Provide the [X, Y] coordinate of the cell's center where the given text is located.  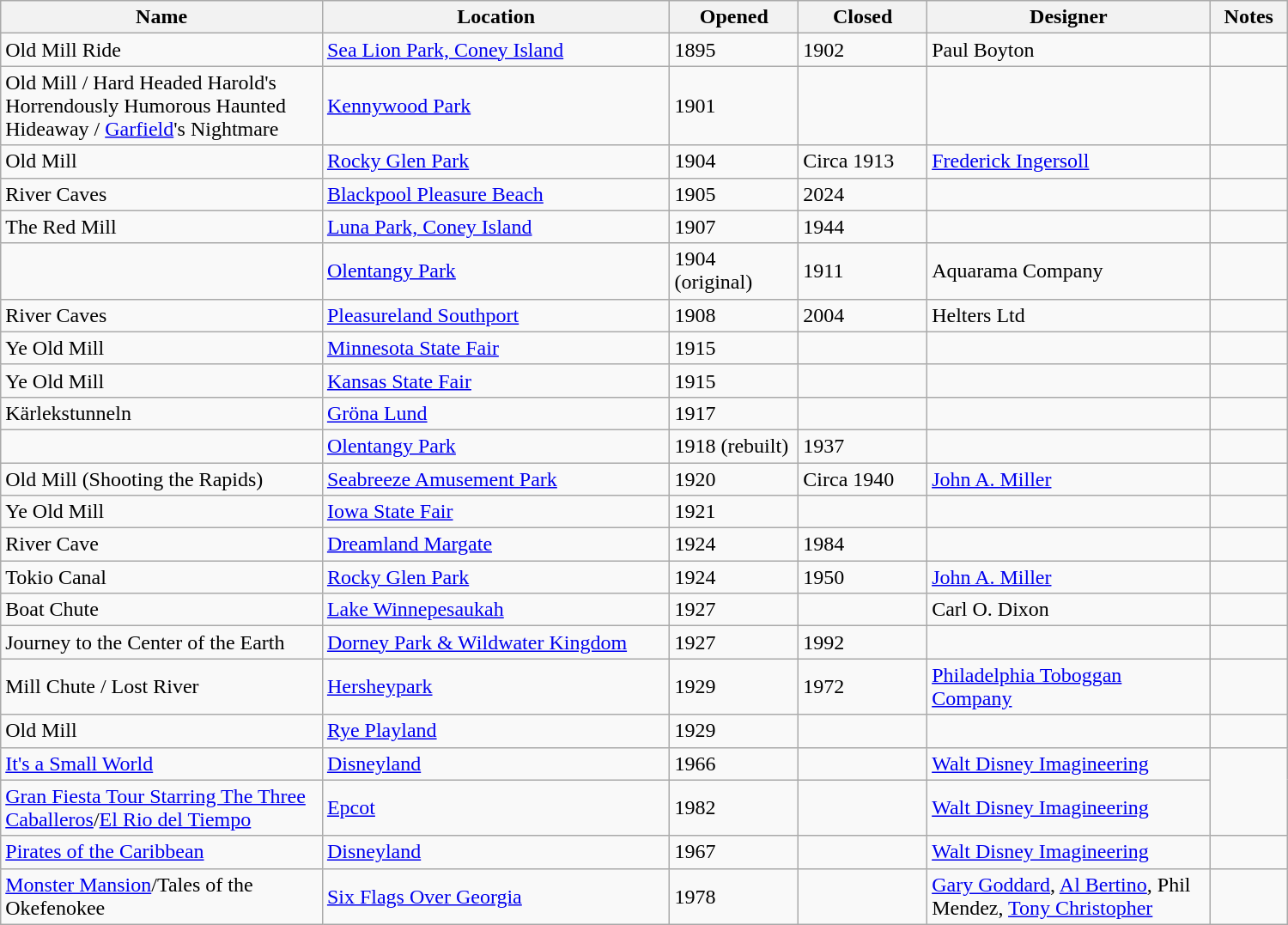
Notes [1249, 17]
1907 [734, 227]
Aquarama Company [1069, 271]
River Cave [161, 545]
Pirates of the Caribbean [161, 852]
Kärlekstunneln [161, 413]
Dreamland Margate [496, 545]
Gary Goddard, Al Bertino, Phil Mendez, Tony Christopher [1069, 897]
Old Mill / Hard Headed Harold's Horrendously Humorous Haunted Hideaway / Garfield's Nightmare [161, 106]
The Red Mill [161, 227]
1911 [863, 271]
1918 (rebuilt) [734, 446]
Designer [1069, 17]
Paul Boyton [1069, 50]
Dorney Park & Wildwater Kingdom [496, 642]
Circa 1913 [863, 161]
Six Flags Over Georgia [496, 897]
Location [496, 17]
Mill Chute / Lost River [161, 687]
Old Mill Ride [161, 50]
1937 [863, 446]
1972 [863, 687]
2024 [863, 194]
1992 [863, 642]
Gran Fiesta Tour Starring The Three Caballeros/El Rio del Tiempo [161, 807]
Old Mill (Shooting the Rapids) [161, 478]
Pleasureland Southport [496, 315]
1920 [734, 478]
Circa 1940 [863, 478]
1904 (original) [734, 271]
1902 [863, 50]
1905 [734, 194]
Seabreeze Amusement Park [496, 478]
Lake Winnepesaukah [496, 610]
It's a Small World [161, 764]
Journey to the Center of the Earth [161, 642]
Opened [734, 17]
1967 [734, 852]
Philadelphia Toboggan Company [1069, 687]
Monster Mansion/Tales of the Okefenokee [161, 897]
1921 [734, 512]
1966 [734, 764]
1982 [734, 807]
Carl O. Dixon [1069, 610]
1950 [863, 577]
Name [161, 17]
Closed [863, 17]
Kennywood Park [496, 106]
Tokio Canal [161, 577]
Frederick Ingersoll [1069, 161]
Gröna Lund [496, 413]
Hersheypark [496, 687]
1904 [734, 161]
1984 [863, 545]
1944 [863, 227]
Kansas State Fair [496, 380]
Luna Park, Coney Island [496, 227]
1895 [734, 50]
Rye Playland [496, 731]
1908 [734, 315]
2004 [863, 315]
Minnesota State Fair [496, 348]
Epcot [496, 807]
1901 [734, 106]
Blackpool Pleasure Beach [496, 194]
1917 [734, 413]
Sea Lion Park, Coney Island [496, 50]
1978 [734, 897]
Iowa State Fair [496, 512]
Helters Ltd [1069, 315]
Boat Chute [161, 610]
